Determine the (X, Y) coordinate at the center of the cell enclosing the given text.  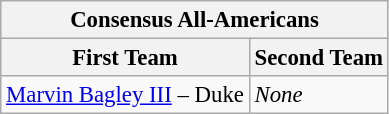
First Team (125, 58)
Consensus All-Americans (195, 20)
None (318, 95)
Marvin Bagley III – Duke (125, 95)
Second Team (318, 58)
